Capture the cell that displays the provided text and extract its (x, y) central coordinate. 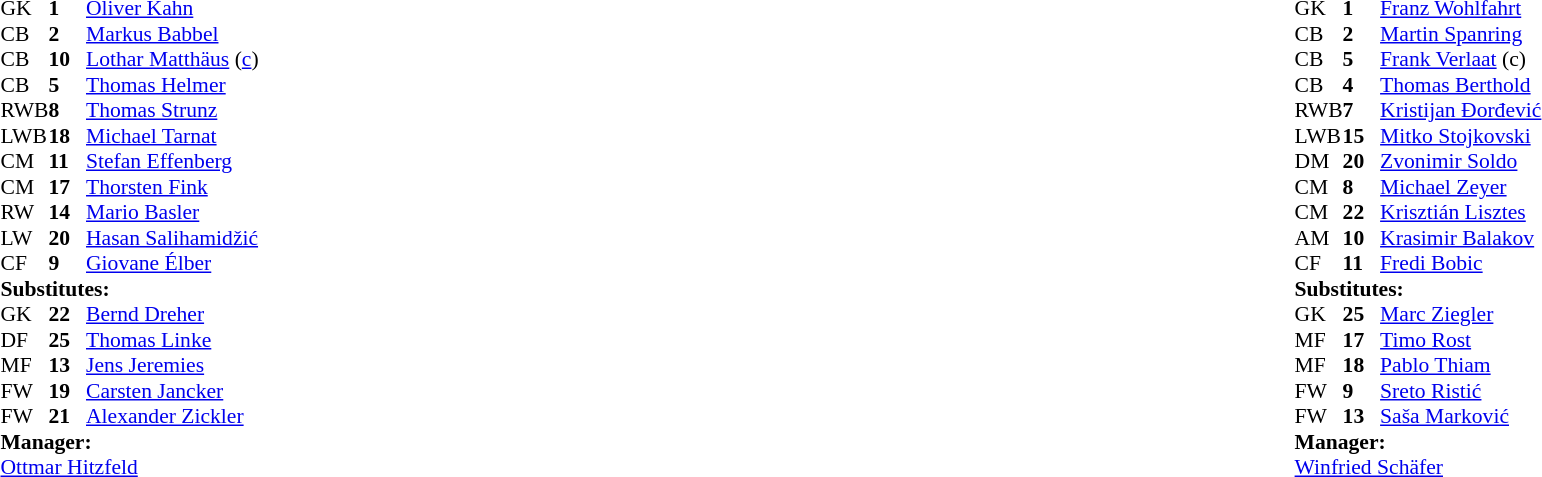
21 (67, 417)
Saša Marković (1460, 417)
14 (67, 213)
Mitko Stojkovski (1460, 136)
Carsten Jancker (172, 391)
Hasan Salihamidžić (172, 238)
19 (67, 391)
RW (24, 213)
Alexander Zickler (172, 417)
Markus Babbel (172, 34)
AM (1319, 238)
Lothar Matthäus (c) (172, 59)
Stefan Effenberg (172, 161)
Giovane Élber (172, 263)
DM (1319, 161)
Bernd Dreher (172, 315)
LW (24, 238)
Krasimir Balakov (1460, 238)
Krisztián Lisztes (1460, 213)
Pablo Thiam (1460, 365)
Thorsten Fink (172, 187)
Michael Zeyer (1460, 187)
4 (1362, 85)
Fredi Bobic (1460, 263)
DF (24, 340)
15 (1362, 136)
Frank Verlaat (c) (1460, 59)
Thomas Berthold (1460, 85)
Sreto Ristić (1460, 391)
Thomas Strunz (172, 111)
Kristijan Đorđević (1460, 111)
Jens Jeremies (172, 365)
Mario Basler (172, 213)
Zvonimir Soldo (1460, 161)
Thomas Helmer (172, 85)
Michael Tarnat (172, 136)
Marc Ziegler (1460, 315)
Thomas Linke (172, 340)
Martin Spanring (1460, 34)
7 (1362, 111)
Timo Rost (1460, 340)
